Determine the [X, Y] coordinate at the center of the cell enclosing the given text.  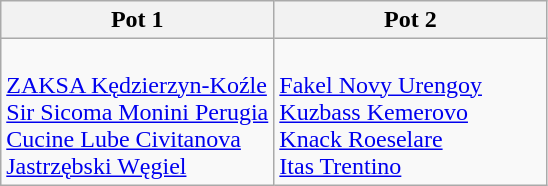
Pot 1 [138, 20]
Pot 2 [410, 20]
Fakel Novy Urengoy Kuzbass Kemerovo Knack Roeselare Itas Trentino [410, 112]
ZAKSA Kędzierzyn-Koźle Sir Sicoma Monini Perugia Cucine Lube Civitanova Jastrzębski Węgiel [138, 112]
